Determine the [X, Y] coordinate at the center of the cell enclosing the given text.  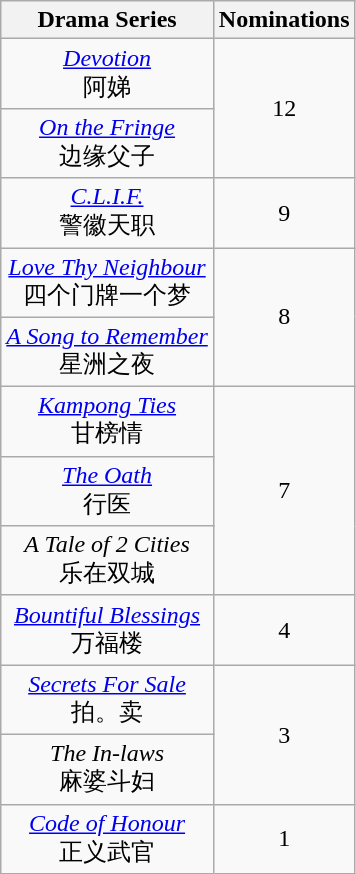
4 [284, 630]
The Oath行医 [108, 491]
Bountiful Blessings万福楼 [108, 630]
A Song to Remember星洲之夜 [108, 352]
3 [284, 734]
Code of Honour正义武官 [108, 839]
Secrets For Sale拍。卖 [108, 700]
The In-laws麻婆斗妇 [108, 769]
Devotion阿娣 [108, 74]
Kampong Ties甘榜情 [108, 422]
1 [284, 839]
On the Fringe边缘父子 [108, 143]
Love Thy Neighbour四个门牌一个梦 [108, 283]
9 [284, 213]
8 [284, 318]
A Tale of 2 Cities乐在双城 [108, 561]
Nominations [284, 20]
C.L.I.F.警徽天职 [108, 213]
Drama Series [108, 20]
7 [284, 492]
12 [284, 108]
